From the cell containing the given text, extract its center point as [x, y] coordinate. 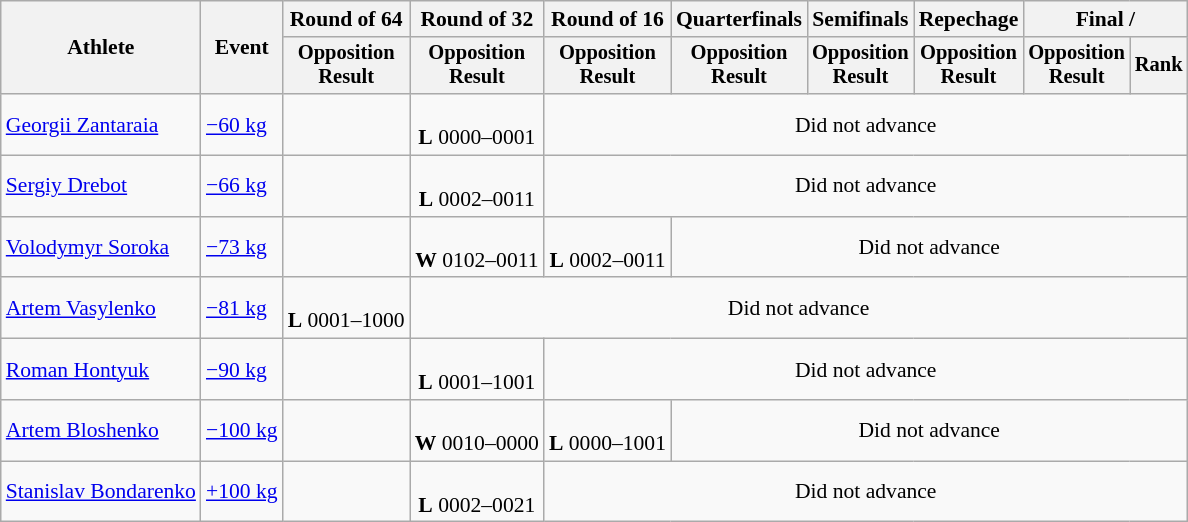
L 0000–1001 [608, 430]
Georgii Zantaraia [101, 124]
L 0001–1000 [346, 308]
L 0000–0001 [477, 124]
−81 kg [242, 308]
L 0001–1001 [477, 370]
Volodymyr Soroka [101, 248]
W 0010–0000 [477, 430]
Quarterfinals [739, 19]
−60 kg [242, 124]
−100 kg [242, 430]
W 0102–0011 [477, 248]
+100 kg [242, 492]
Artem Vasylenko [101, 308]
Rank [1159, 66]
Artem Bloshenko [101, 430]
Final / [1105, 19]
Athlete [101, 48]
L 0002–0021 [477, 492]
Round of 16 [608, 19]
−73 kg [242, 248]
−66 kg [242, 186]
Repechage [969, 19]
Roman Hontyuk [101, 370]
Round of 64 [346, 19]
Event [242, 48]
Stanislav Bondarenko [101, 492]
−90 kg [242, 370]
Semifinals [860, 19]
Round of 32 [477, 19]
Sergiy Drebot [101, 186]
